Scan for the cell matching the given text and deliver its [x, y] coordinate at center. 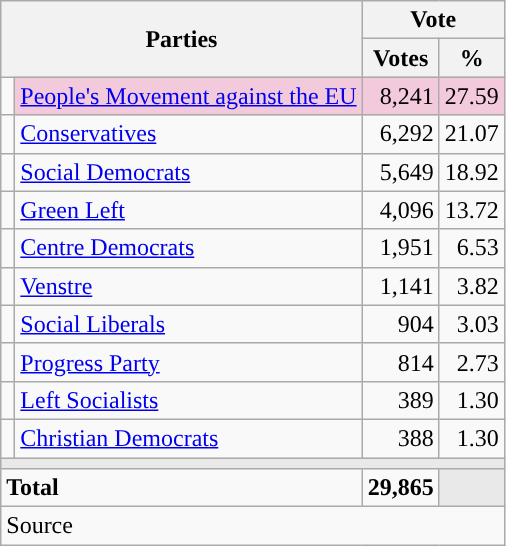
8,241 [400, 96]
3.03 [472, 324]
Social Democrats [188, 172]
Progress Party [188, 362]
27.59 [472, 96]
Social Liberals [188, 324]
Vote [433, 20]
6.53 [472, 248]
1,141 [400, 286]
6,292 [400, 134]
1,951 [400, 248]
21.07 [472, 134]
13.72 [472, 210]
5,649 [400, 172]
2.73 [472, 362]
814 [400, 362]
Christian Democrats [188, 438]
Green Left [188, 210]
18.92 [472, 172]
389 [400, 400]
People's Movement against the EU [188, 96]
3.82 [472, 286]
% [472, 58]
Parties [182, 39]
Total [182, 488]
Votes [400, 58]
388 [400, 438]
904 [400, 324]
Venstre [188, 286]
29,865 [400, 488]
Source [253, 526]
4,096 [400, 210]
Left Socialists [188, 400]
Centre Democrats [188, 248]
Conservatives [188, 134]
